For the text-containing cell, return its midpoint in (x, y) coordinate format. 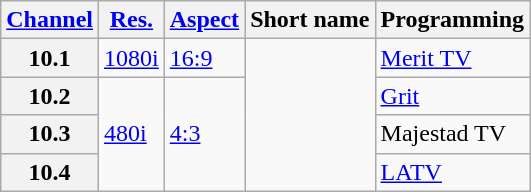
Channel (50, 20)
Programming (452, 20)
LATV (452, 172)
4:3 (204, 134)
16:9 (204, 58)
480i (132, 134)
Merit TV (452, 58)
10.2 (50, 96)
10.4 (50, 172)
10.3 (50, 134)
Grit (452, 96)
Aspect (204, 20)
1080i (132, 58)
Majestad TV (452, 134)
Short name (310, 20)
10.1 (50, 58)
Res. (132, 20)
